For the text-containing cell, return its midpoint in (X, Y) coordinate format. 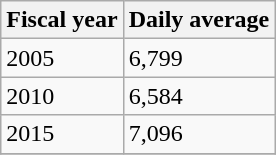
2015 (62, 134)
2010 (62, 96)
6,584 (199, 96)
7,096 (199, 134)
Fiscal year (62, 20)
2005 (62, 58)
Daily average (199, 20)
6,799 (199, 58)
